Provide the (x, y) coordinate of the cell's center where the given text is located.  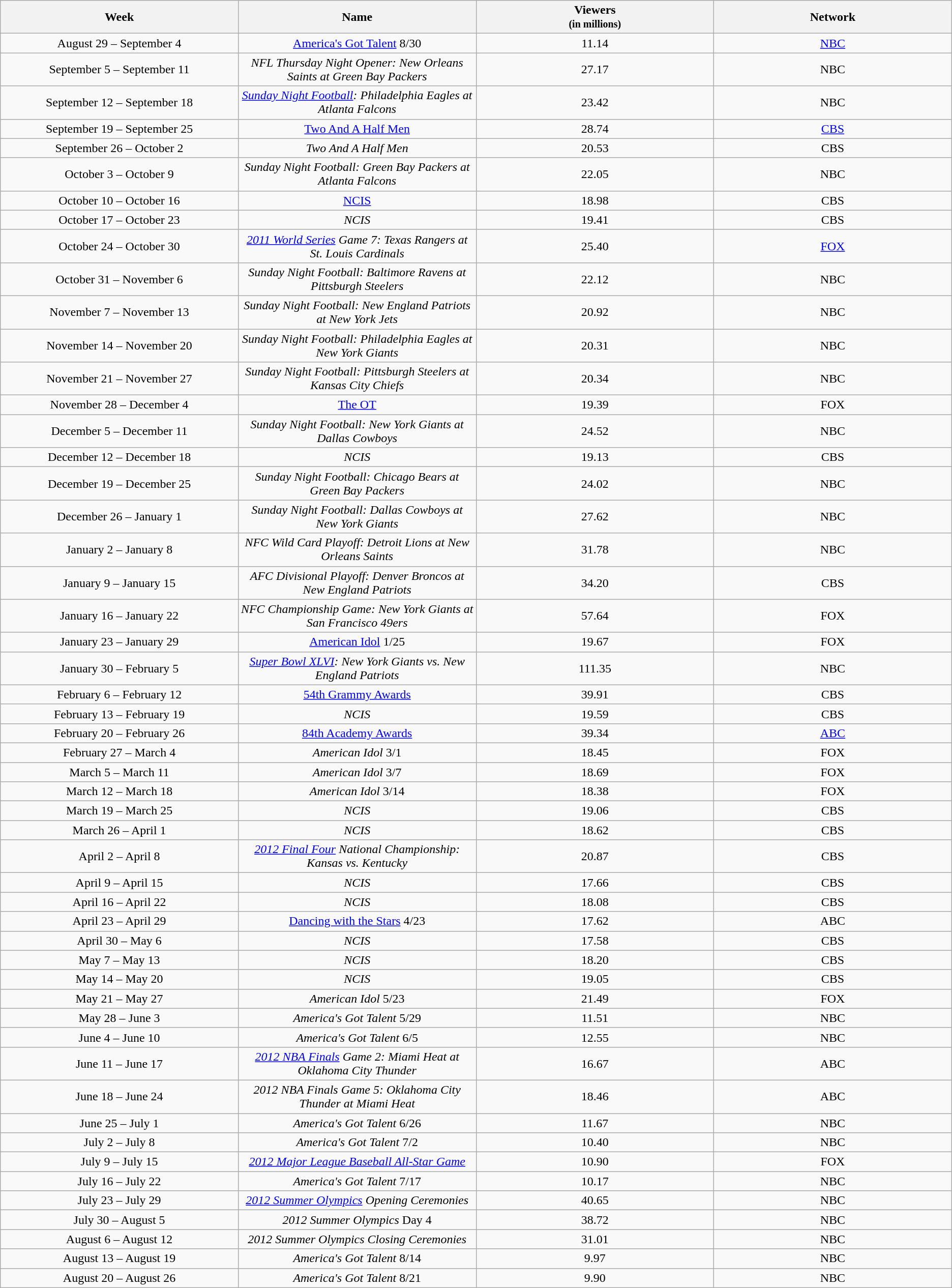
Network (833, 17)
Sunday Night Football: Baltimore Ravens at Pittsburgh Steelers (357, 279)
America's Got Talent 8/14 (357, 1258)
NFC Wild Card Playoff: Detroit Lions at New Orleans Saints (357, 549)
Sunday Night Football: Chicago Bears at Green Bay Packers (357, 483)
America's Got Talent 8/30 (357, 43)
19.13 (595, 457)
July 16 – July 22 (120, 1181)
February 20 – February 26 (120, 733)
20.31 (595, 345)
Sunday Night Football: Pittsburgh Steelers at Kansas City Chiefs (357, 378)
17.58 (595, 941)
December 26 – January 1 (120, 517)
39.34 (595, 733)
NFC Championship Game: New York Giants at San Francisco 49ers (357, 616)
American Idol 3/7 (357, 772)
10.17 (595, 1181)
31.01 (595, 1239)
May 28 – June 3 (120, 1018)
American Idol 3/14 (357, 792)
28.74 (595, 129)
57.64 (595, 616)
2012 Major League Baseball All-Star Game (357, 1162)
11.51 (595, 1018)
2012 Summer Olympics Opening Ceremonies (357, 1201)
America's Got Talent 5/29 (357, 1018)
111.35 (595, 668)
24.02 (595, 483)
20.34 (595, 378)
September 26 – October 2 (120, 148)
October 24 – October 30 (120, 246)
NFL Thursday Night Opener: New Orleans Saints at Green Bay Packers (357, 69)
August 29 – September 4 (120, 43)
September 19 – September 25 (120, 129)
18.20 (595, 960)
10.90 (595, 1162)
2011 World Series Game 7: Texas Rangers at St. Louis Cardinals (357, 246)
April 16 – April 22 (120, 902)
American Idol 3/1 (357, 752)
June 18 – June 24 (120, 1097)
America's Got Talent 7/2 (357, 1143)
25.40 (595, 246)
May 21 – May 27 (120, 999)
27.17 (595, 69)
America's Got Talent 6/26 (357, 1123)
AFC Divisional Playoff: Denver Broncos at New England Patriots (357, 583)
39.91 (595, 694)
October 17 – October 23 (120, 220)
July 2 – July 8 (120, 1143)
17.66 (595, 883)
September 12 – September 18 (120, 103)
The OT (357, 405)
Sunday Night Football: New York Giants at Dallas Cowboys (357, 431)
2012 NBA Finals Game 5: Oklahoma City Thunder at Miami Heat (357, 1097)
19.06 (595, 811)
54th Grammy Awards (357, 694)
November 14 – November 20 (120, 345)
18.98 (595, 200)
24.52 (595, 431)
January 2 – January 8 (120, 549)
December 5 – December 11 (120, 431)
American Idol 1/25 (357, 642)
December 12 – December 18 (120, 457)
Sunday Night Football: Green Bay Packers at Atlanta Falcons (357, 174)
July 30 – August 5 (120, 1220)
20.92 (595, 312)
Dancing with the Stars 4/23 (357, 921)
16.67 (595, 1063)
19.05 (595, 979)
9.97 (595, 1258)
22.05 (595, 174)
18.45 (595, 752)
May 7 – May 13 (120, 960)
2012 Summer Olympics Day 4 (357, 1220)
2012 Summer Olympics Closing Ceremonies (357, 1239)
July 23 – July 29 (120, 1201)
America's Got Talent 7/17 (357, 1181)
Week (120, 17)
Name (357, 17)
17.62 (595, 921)
9.90 (595, 1278)
12.55 (595, 1037)
June 11 – June 17 (120, 1063)
20.53 (595, 148)
Sunday Night Football: New England Patriots at New York Jets (357, 312)
34.20 (595, 583)
Sunday Night Football: Philadelphia Eagles at Atlanta Falcons (357, 103)
March 12 – March 18 (120, 792)
January 9 – January 15 (120, 583)
21.49 (595, 999)
18.08 (595, 902)
America's Got Talent 8/21 (357, 1278)
19.67 (595, 642)
27.62 (595, 517)
October 10 – October 16 (120, 200)
18.38 (595, 792)
23.42 (595, 103)
April 9 – April 15 (120, 883)
March 19 – March 25 (120, 811)
10.40 (595, 1143)
American Idol 5/23 (357, 999)
America's Got Talent 6/5 (357, 1037)
November 7 – November 13 (120, 312)
38.72 (595, 1220)
October 31 – November 6 (120, 279)
August 20 – August 26 (120, 1278)
2012 Final Four National Championship: Kansas vs. Kentucky (357, 857)
84th Academy Awards (357, 733)
Sunday Night Football: Dallas Cowboys at New York Giants (357, 517)
August 6 – August 12 (120, 1239)
December 19 – December 25 (120, 483)
March 26 – April 1 (120, 830)
April 23 – April 29 (120, 921)
February 27 – March 4 (120, 752)
19.59 (595, 714)
18.62 (595, 830)
January 16 – January 22 (120, 616)
June 25 – July 1 (120, 1123)
August 13 – August 19 (120, 1258)
May 14 – May 20 (120, 979)
October 3 – October 9 (120, 174)
January 30 – February 5 (120, 668)
18.69 (595, 772)
February 6 – February 12 (120, 694)
July 9 – July 15 (120, 1162)
31.78 (595, 549)
22.12 (595, 279)
Sunday Night Football: Philadelphia Eagles at New York Giants (357, 345)
18.46 (595, 1097)
November 28 – December 4 (120, 405)
Super Bowl XLVI: New York Giants vs. New England Patriots (357, 668)
19.39 (595, 405)
40.65 (595, 1201)
February 13 – February 19 (120, 714)
September 5 – September 11 (120, 69)
November 21 – November 27 (120, 378)
April 30 – May 6 (120, 941)
20.87 (595, 857)
11.67 (595, 1123)
April 2 – April 8 (120, 857)
March 5 – March 11 (120, 772)
January 23 – January 29 (120, 642)
2012 NBA Finals Game 2: Miami Heat at Oklahoma City Thunder (357, 1063)
11.14 (595, 43)
Viewers(in millions) (595, 17)
19.41 (595, 220)
June 4 – June 10 (120, 1037)
